Find where the given text appears and provide that cell's center as [x, y] coordinate. 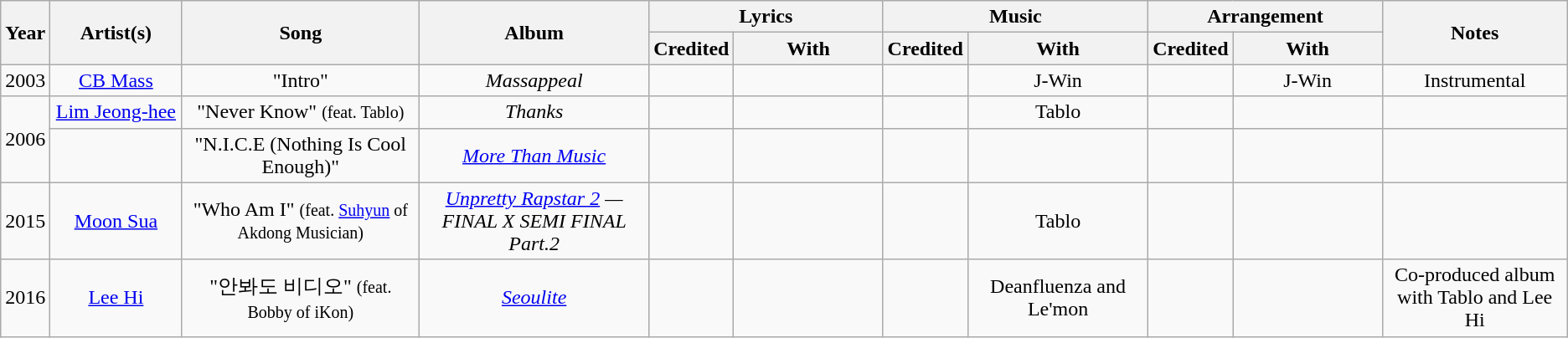
Music [1015, 17]
"안봐도 비디오" (feat. Bobby of iKon) [301, 298]
Seoulite [534, 298]
Thanks [534, 112]
Co-produced album with Tablo and Lee Hi [1474, 298]
"Who Am I" (feat. Suhyun of Akdong Musician) [301, 221]
Lee Hi [116, 298]
2003 [25, 80]
"N.I.C.E (Nothing Is Cool Enough)" [301, 156]
Arrangement [1265, 17]
CB Mass [116, 80]
More Than Music [534, 156]
Unpretty Rapstar 2 — FINAL X SEMI FINAL Part.2 [534, 221]
2006 [25, 139]
Deanfluenza and Le'mon [1057, 298]
Instrumental [1474, 80]
Lim Jeong-hee [116, 112]
Moon Sua [116, 221]
2016 [25, 298]
Album [534, 33]
Song [301, 33]
Year [25, 33]
2015 [25, 221]
Massappeal [534, 80]
"Never Know" (feat. Tablo) [301, 112]
Notes [1474, 33]
Artist(s) [116, 33]
"Intro" [301, 80]
Lyrics [766, 17]
